Capture the cell that displays the provided text and extract its (X, Y) central coordinate. 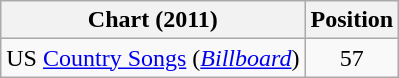
57 (352, 58)
Chart (2011) (153, 20)
US Country Songs (Billboard) (153, 58)
Position (352, 20)
